Determine the [X, Y] coordinate at the center of the cell enclosing the given text.  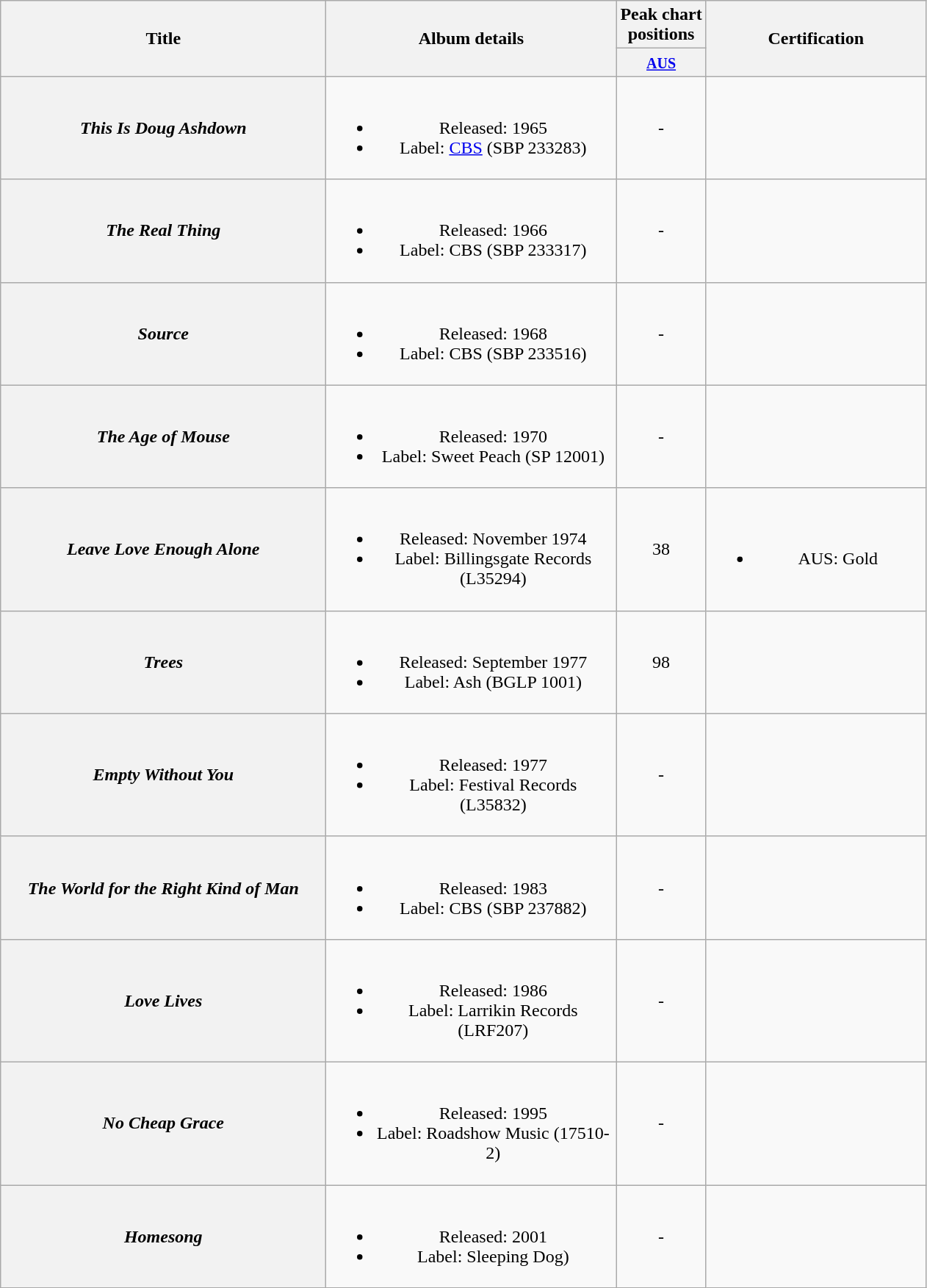
38 [661, 550]
Album details [472, 38]
Released: September 1977Label: Ash (BGLP 1001) [472, 662]
Certification [815, 38]
This Is Doug Ashdown [163, 128]
Released: 1970Label: Sweet Peach (SP 12001) [472, 436]
Released: 1966Label: CBS (SBP 233317) [472, 231]
The World for the Right Kind of Man [163, 888]
Love Lives [163, 1001]
Trees [163, 662]
Source [163, 334]
Released: 1965Label: CBS (SBP 233283) [472, 128]
Released: 1986Label: Larrikin Records (LRF207) [472, 1001]
Released: 1983Label: CBS (SBP 237882) [472, 888]
Released: November 1974Label: Billingsgate Records (L35294) [472, 550]
No Cheap Grace [163, 1123]
Homesong [163, 1236]
The Real Thing [163, 231]
AUS: Gold [815, 550]
Title [163, 38]
Empty Without You [163, 774]
Released: 1977Label: Festival Records (L35832) [472, 774]
98 [661, 662]
Released: 1995Label: Roadshow Music (17510-2) [472, 1123]
Leave Love Enough Alone [163, 550]
Released: 1968Label: CBS (SBP 233516) [472, 334]
Peak chartpositions [661, 25]
Released: 2001Label: Sleeping Dog) [472, 1236]
The Age of Mouse [163, 436]
AUS [661, 62]
